Locate the cell with the specified text and output its [x, y] center coordinate. 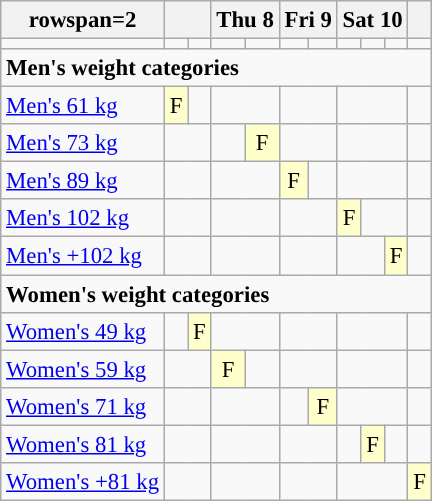
Women's 49 kg [83, 331]
Men's 73 kg [83, 143]
Sat 10 [372, 20]
Men's weight categories [216, 68]
Men's 89 kg [83, 181]
Men's +102 kg [83, 256]
rowspan=2 [83, 20]
Women's weight categories [216, 294]
Women's 71 kg [83, 406]
Women's 59 kg [83, 369]
Men's 61 kg [83, 106]
Thu 8 [245, 20]
Women's +81 kg [83, 482]
Men's 102 kg [83, 219]
Women's 81 kg [83, 444]
Fri 9 [308, 20]
